Provide the [X, Y] coordinate of the cell's center where the given text is located.  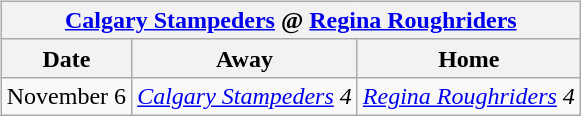
Away [245, 58]
Calgary Stampeders @ Regina Roughriders [290, 20]
November 6 [66, 96]
Home [468, 58]
Regina Roughriders 4 [468, 96]
Calgary Stampeders 4 [245, 96]
Date [66, 58]
